Output the [x, y] coordinate of the center of the cell containing the given text.  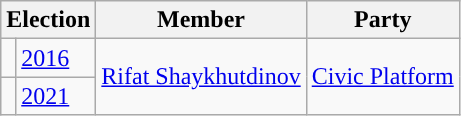
Party [382, 20]
Rifat Shaykhutdinov [201, 77]
Civic Platform [382, 77]
2016 [56, 58]
Member [201, 20]
2021 [56, 96]
Election [48, 20]
